From the cell containing the given text, extract its center point as [X, Y] coordinate. 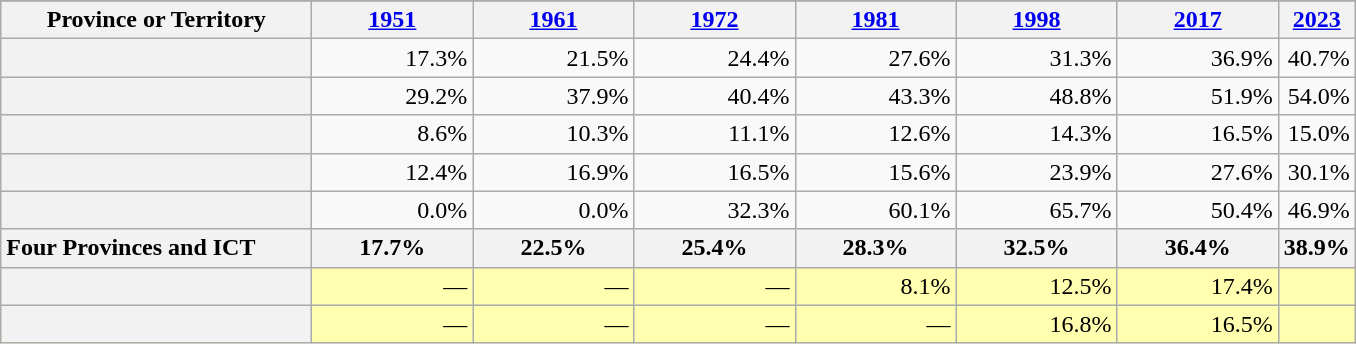
14.3% [1036, 134]
38.9% [1316, 248]
2023 [1316, 20]
23.9% [1036, 172]
17.4% [1198, 286]
50.4% [1198, 210]
Four Provinces and ICT [156, 248]
17.7% [392, 248]
17.3% [392, 58]
8.6% [392, 134]
32.5% [1036, 248]
29.2% [392, 96]
15.0% [1316, 134]
24.4% [714, 58]
28.3% [876, 248]
16.8% [1036, 324]
40.4% [714, 96]
36.4% [1198, 248]
1972 [714, 20]
37.9% [554, 96]
51.9% [1198, 96]
8.1% [876, 286]
30.1% [1316, 172]
22.5% [554, 248]
31.3% [1036, 58]
46.9% [1316, 210]
48.8% [1036, 96]
15.6% [876, 172]
43.3% [876, 96]
12.6% [876, 134]
12.4% [392, 172]
1998 [1036, 20]
21.5% [554, 58]
40.7% [1316, 58]
54.0% [1316, 96]
1951 [392, 20]
25.4% [714, 248]
1981 [876, 20]
2017 [1198, 20]
12.5% [1036, 286]
1961 [554, 20]
36.9% [1198, 58]
60.1% [876, 210]
11.1% [714, 134]
10.3% [554, 134]
65.7% [1036, 210]
32.3% [714, 210]
Province or Territory [156, 20]
16.9% [554, 172]
